Return [x, y] of the center of cell containing provided text 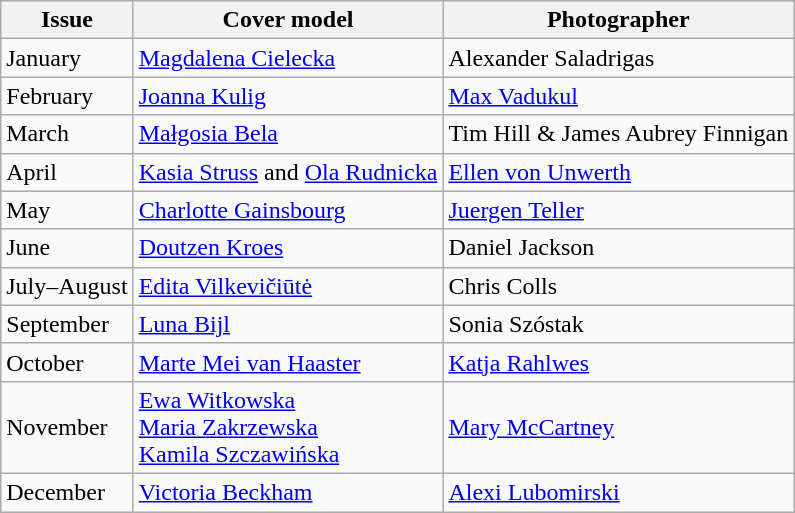
Tim Hill & James Aubrey Finnigan [618, 134]
Doutzen Kroes [288, 248]
April [67, 172]
Mary McCartney [618, 427]
Małgosia Bela [288, 134]
Kasia Struss and Ola Rudnicka [288, 172]
Max Vadukul [618, 96]
Sonia Szóstak [618, 324]
June [67, 248]
Katja Rahlwes [618, 362]
November [67, 427]
Edita Vilkevičiūtė [288, 286]
Juergen Teller [618, 210]
September [67, 324]
Joanna Kulig [288, 96]
December [67, 492]
January [67, 58]
October [67, 362]
Magdalena Cielecka [288, 58]
Alexi Lubomirski [618, 492]
Charlotte Gainsbourg [288, 210]
Victoria Beckham [288, 492]
Daniel Jackson [618, 248]
March [67, 134]
Cover model [288, 20]
Luna Bijl [288, 324]
February [67, 96]
Ellen von Unwerth [618, 172]
Chris Colls [618, 286]
Issue [67, 20]
Marte Mei van Haaster [288, 362]
May [67, 210]
Ewa WitkowskaMaria ZakrzewskaKamila Szczawińska [288, 427]
Alexander Saladrigas [618, 58]
Photographer [618, 20]
July–August [67, 286]
